Detect which cell encompasses the target text, then output its (X, Y) center coordinate. 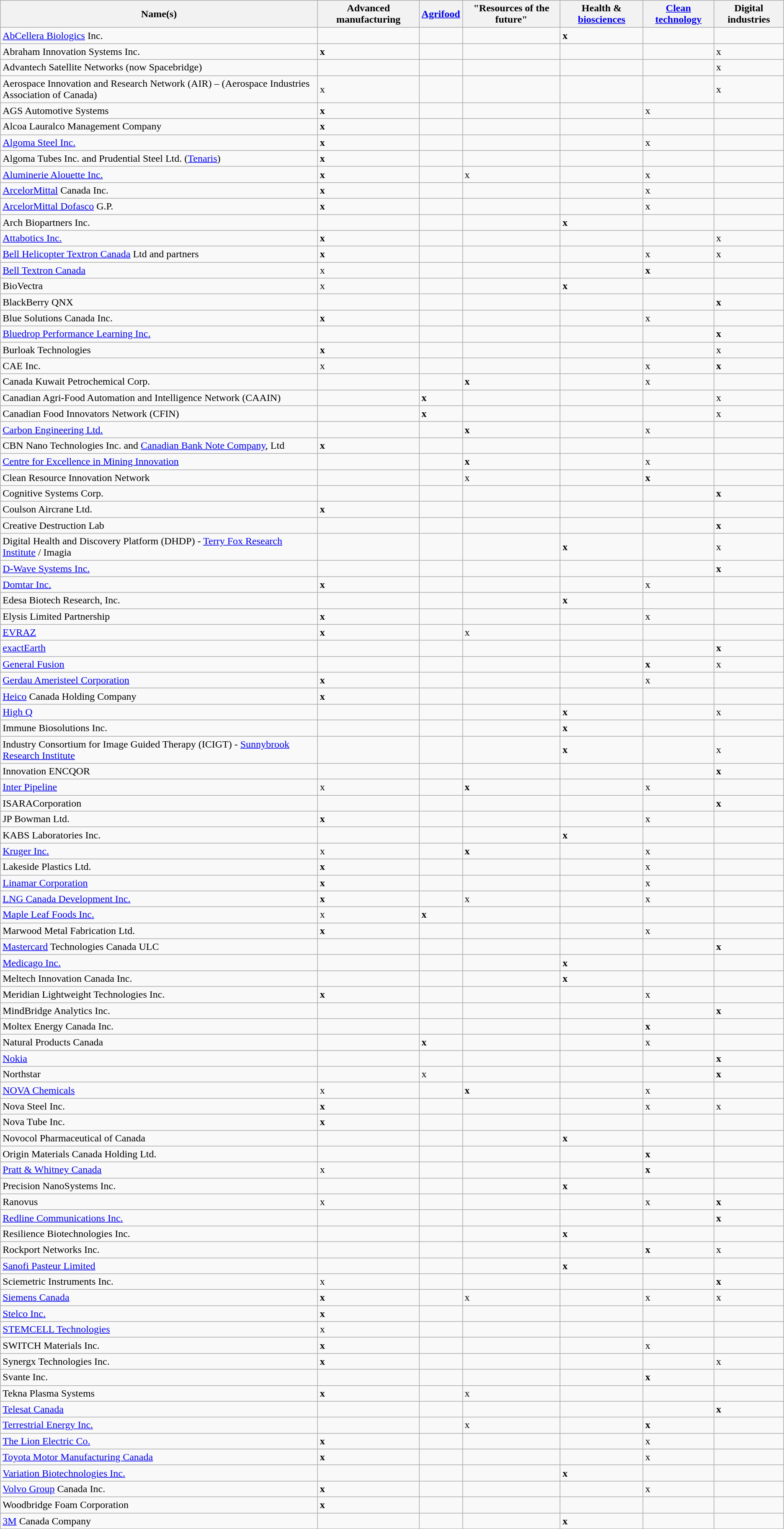
Agrifood (441, 14)
The Lion Electric Co. (159, 1441)
Svante Inc. (159, 1377)
Marwood Metal Fabrication Ltd. (159, 931)
Moltex Energy Canada Inc. (159, 1027)
"Resources of the future" (511, 14)
Meltech Innovation Canada Inc. (159, 978)
Linamar Corporation (159, 883)
BioVectra (159, 286)
Arch Biopartners Inc. (159, 222)
ArcelorMittal Dofasco G.P. (159, 206)
Industry Consortium for Image Guided Therapy (ICIGT) - Sunnybrook Research Institute (159, 749)
Sciemetric Instruments Inc. (159, 1282)
Edesa Biotech Research, Inc. (159, 600)
High Q (159, 712)
Telesat Canada (159, 1409)
Siemens Canada (159, 1298)
Northstar (159, 1074)
AGS Automotive Systems (159, 111)
Sanofi Pasteur Limited (159, 1266)
Clean Resource Innovation Network (159, 477)
Aerospace Innovation and Research Network (AIR) – (Aerospace Industries Association of Canada) (159, 89)
Pratt & Whitney Canada (159, 1170)
Stelco Inc. (159, 1314)
Canadian Food Innovators Network (CFIN) (159, 414)
Advantech Satellite Networks (now Spacebridge) (159, 67)
NOVA Chemicals (159, 1090)
Attabotics Inc. (159, 238)
Resilience Biotechnologies Inc. (159, 1234)
Carbon Engineering Ltd. (159, 429)
Blue Solutions Canada Inc. (159, 318)
3M Canada Company (159, 1521)
Volvo Group Canada Inc. (159, 1489)
Inter Pipeline (159, 787)
Terrestrial Energy Inc. (159, 1425)
Algoma Tubes Inc. and Prudential Steel Ltd. (Tenaris) (159, 158)
Woodbridge Foam Corporation (159, 1505)
LNG Canada Development Inc. (159, 899)
Novocol Pharmaceutical of Canada (159, 1138)
exactEarth (159, 648)
Bell Textron Canada (159, 270)
ArcelorMittal Canada Inc. (159, 190)
Bluedrop Performance Learning Inc. (159, 334)
General Fusion (159, 664)
Health & biosciences (601, 14)
Clean technology (678, 14)
ISARACorporation (159, 803)
AbCellera Biologics Inc. (159, 36)
CBN Nano Technologies Inc. and Canadian Bank Note Company, Ltd (159, 445)
EVRAZ (159, 632)
Bell Helicopter Textron Canada Ltd and partners (159, 254)
Ranovus (159, 1202)
Maple Leaf Foods Inc. (159, 915)
Burloak Technologies (159, 350)
Elysis Limited Partnership (159, 616)
SWITCH Materials Inc. (159, 1345)
Name(s) (159, 14)
Aluminerie Alouette Inc. (159, 174)
Domtar Inc. (159, 585)
Origin Materials Canada Holding Ltd. (159, 1154)
D-Wave Systems Inc. (159, 569)
Coulson Aircrane Ltd. (159, 510)
Nova Steel Inc. (159, 1106)
Digital industries (749, 14)
Rockport Networks Inc. (159, 1250)
Canadian Agri-Food Automation and Intelligence Network (CAAIN) (159, 398)
Abraham Innovation Systems Inc. (159, 52)
Nova Tube Inc. (159, 1122)
MindBridge Analytics Inc. (159, 1010)
Tekna Plasma Systems (159, 1393)
STEMCELL Technologies (159, 1330)
Centre for Excellence in Mining Innovation (159, 461)
Natural Products Canada (159, 1043)
Medicago Inc. (159, 962)
Canada Kuwait Petrochemical Corp. (159, 382)
KABS Laboratories Inc. (159, 835)
Lakeside Plastics Ltd. (159, 867)
Kruger Inc. (159, 851)
Innovation ENCQOR (159, 771)
Immune Biosolutions Inc. (159, 728)
Synergx Technologies Inc. (159, 1361)
CAE Inc. (159, 366)
Gerdau Ameristeel Corporation (159, 680)
Heico Canada Holding Company (159, 696)
Mastercard Technologies Canada ULC (159, 947)
Toyota Motor Manufacturing Canada (159, 1457)
Cognitive Systems Corp. (159, 494)
Creative Destruction Lab (159, 525)
Redline Communications Inc. (159, 1218)
Variation Biotechnologies Inc. (159, 1473)
BlackBerry QNX (159, 302)
Digital Health and Discovery Platform (DHDP) - Terry Fox Research Institute / Imagia (159, 547)
Meridian Lightweight Technologies Inc. (159, 994)
Advanced manufacturing (369, 14)
Precision NanoSystems Inc. (159, 1186)
Algoma Steel Inc. (159, 142)
Alcoa Lauralco Management Company (159, 127)
Nokia (159, 1058)
JP Bowman Ltd. (159, 819)
